Detect which cell encompasses the target text, then output its [X, Y] center coordinate. 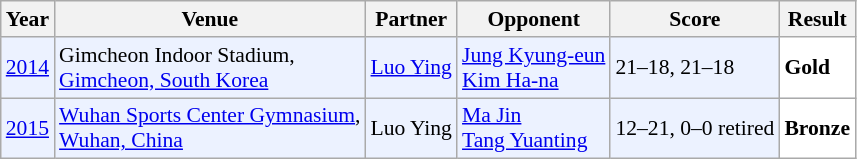
12–21, 0–0 retired [694, 128]
Jung Kyung-eun Kim Ha-na [534, 68]
Partner [412, 19]
Ma Jin Tang Yuanting [534, 128]
Gold [817, 68]
Wuhan Sports Center Gymnasium,Wuhan, China [210, 128]
Year [28, 19]
Opponent [534, 19]
2015 [28, 128]
Venue [210, 19]
21–18, 21–18 [694, 68]
Bronze [817, 128]
2014 [28, 68]
Gimcheon Indoor Stadium,Gimcheon, South Korea [210, 68]
Result [817, 19]
Score [694, 19]
